Output the (X, Y) coordinate of the center of the cell containing the given text.  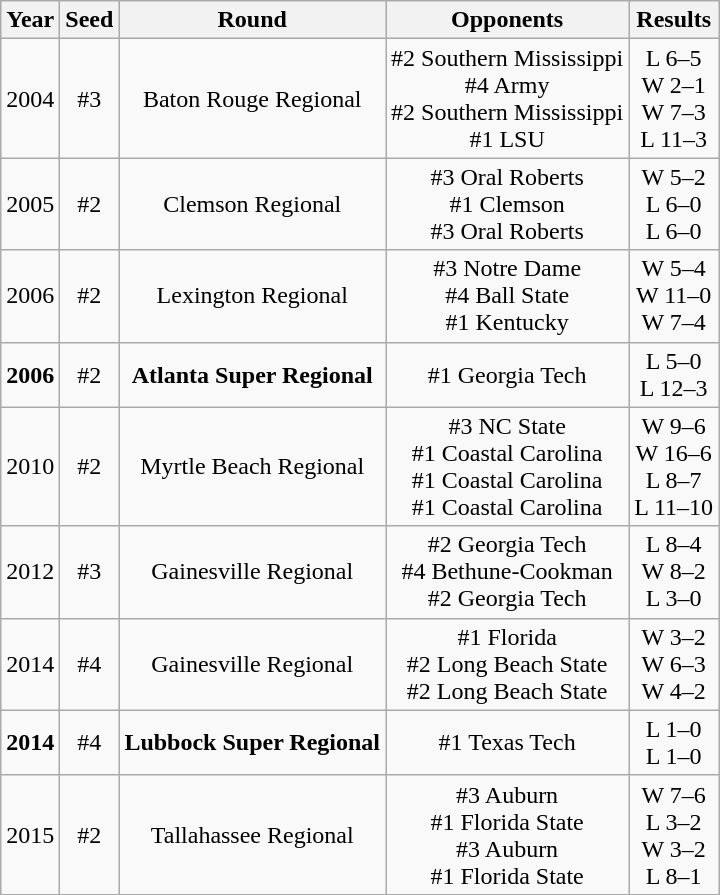
Opponents (508, 20)
#3 Oral Roberts#1 Clemson#3 Oral Roberts (508, 204)
#3 Notre Dame#4 Ball State#1 Kentucky (508, 296)
2012 (30, 572)
W 7–6L 3–2W 3–2L 8–1 (674, 834)
Lubbock Super Regional (252, 742)
#3 NC State#1 Coastal Carolina#1 Coastal Carolina#1 Coastal Carolina (508, 466)
#1 Georgia Tech (508, 374)
2010 (30, 466)
Clemson Regional (252, 204)
#2 Southern Mississippi#4 Army#2 Southern Mississippi#1 LSU (508, 98)
Year (30, 20)
L 6–5W 2–1W 7–3L 11–3 (674, 98)
Round (252, 20)
L 1–0L 1–0 (674, 742)
Lexington Regional (252, 296)
#1 Florida#2 Long Beach State#2 Long Beach State (508, 664)
W 9–6W 16–6L 8–7L 11–10 (674, 466)
#1 Texas Tech (508, 742)
2005 (30, 204)
W 5–2L 6–0L 6–0 (674, 204)
W 5–4W 11–0W 7–4 (674, 296)
2004 (30, 98)
Myrtle Beach Regional (252, 466)
Results (674, 20)
Tallahassee Regional (252, 834)
L 5–0L 12–3 (674, 374)
2015 (30, 834)
W 3–2W 6–3W 4–2 (674, 664)
Atlanta Super Regional (252, 374)
#2 Georgia Tech#4 Bethune-Cookman#2 Georgia Tech (508, 572)
L 8–4W 8–2L 3–0 (674, 572)
#3 Auburn#1 Florida State#3 Auburn#1 Florida State (508, 834)
Baton Rouge Regional (252, 98)
Seed (90, 20)
